Return the [X, Y] coordinate for the center point of the cell that contains the specified text.  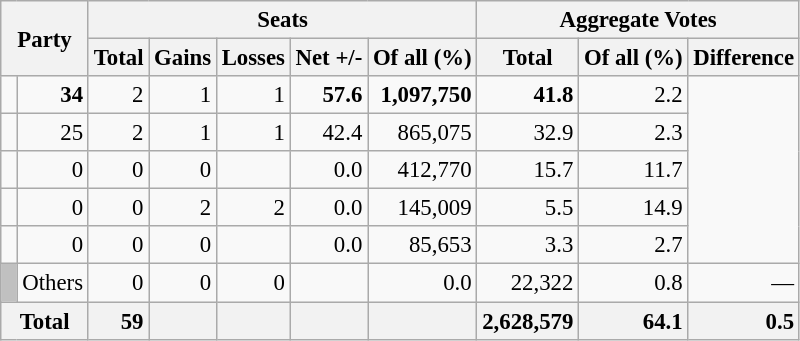
2.3 [634, 133]
14.9 [634, 208]
2.2 [634, 95]
Others [52, 283]
Seats [282, 20]
64.1 [634, 321]
42.4 [328, 133]
2.7 [634, 245]
57.6 [328, 95]
145,009 [422, 208]
3.3 [528, 245]
Gains [183, 58]
Losses [253, 58]
Party [45, 38]
32.9 [528, 133]
— [744, 283]
15.7 [528, 170]
34 [52, 95]
11.7 [634, 170]
Difference [744, 58]
25 [52, 133]
22,322 [528, 283]
1,097,750 [422, 95]
85,653 [422, 245]
59 [118, 321]
0.8 [634, 283]
41.8 [528, 95]
2,628,579 [528, 321]
412,770 [422, 170]
Net +/- [328, 58]
Aggregate Votes [638, 20]
5.5 [528, 208]
865,075 [422, 133]
0.5 [744, 321]
